Capture the cell that displays the provided text and extract its (X, Y) central coordinate. 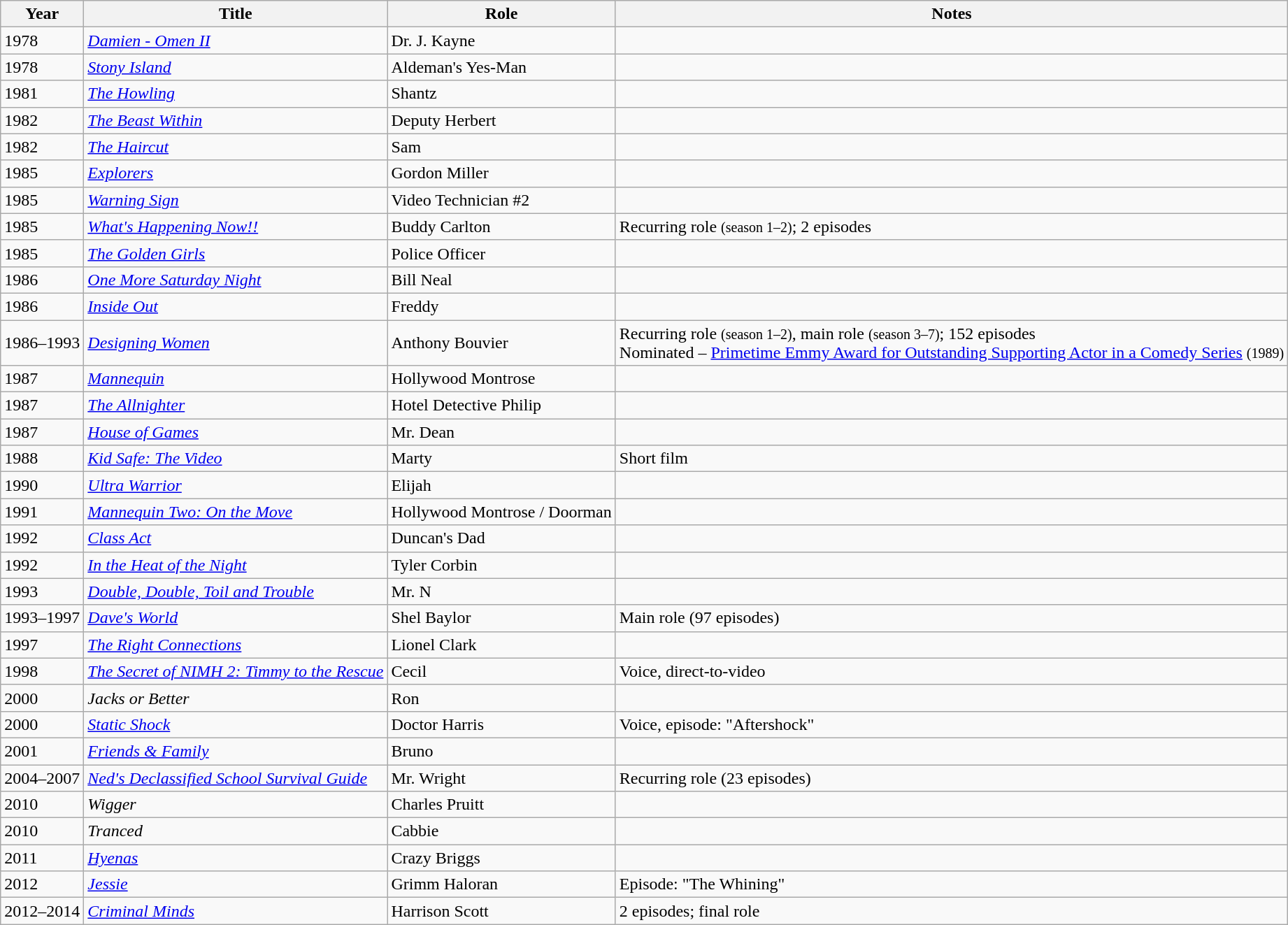
What's Happening Now!! (236, 227)
Bill Neal (501, 280)
Mr. Dean (501, 432)
2004–2007 (42, 778)
Jacks or Better (236, 698)
Recurring role (season 1–2); 2 episodes (951, 227)
Buddy Carlton (501, 227)
Shantz (501, 94)
2012 (42, 884)
Cabbie (501, 831)
Ultra Warrior (236, 485)
Freddy (501, 306)
Explorers (236, 173)
The Right Connections (236, 645)
Hyenas (236, 858)
1991 (42, 512)
Duncan's Dad (501, 538)
Tyler Corbin (501, 565)
Main role (97 episodes) (951, 618)
Doctor Harris (501, 724)
Crazy Briggs (501, 858)
1986–1993 (42, 343)
1988 (42, 459)
Recurring role (23 episodes) (951, 778)
Ned's Declassified School Survival Guide (236, 778)
Stony Island (236, 67)
2012–2014 (42, 911)
Bruno (501, 751)
Voice, episode: "Aftershock" (951, 724)
House of Games (236, 432)
Lionel Clark (501, 645)
Kid Safe: The Video (236, 459)
Episode: "The Whining" (951, 884)
Designing Women (236, 343)
1993 (42, 591)
One More Saturday Night (236, 280)
1981 (42, 94)
Title (236, 14)
The Golden Girls (236, 253)
Role (501, 14)
1998 (42, 671)
Voice, direct-to-video (951, 671)
The Beast Within (236, 120)
Wigger (236, 805)
Warning Sign (236, 200)
Charles Pruitt (501, 805)
1993–1997 (42, 618)
Deputy Herbert (501, 120)
Harrison Scott (501, 911)
Notes (951, 14)
Hollywood Montrose (501, 379)
Mr. Wright (501, 778)
Hotel Detective Philip (501, 406)
Anthony Bouvier (501, 343)
Hollywood Montrose / Doorman (501, 512)
The Haircut (236, 147)
1997 (42, 645)
Video Technician #2 (501, 200)
Mannequin (236, 379)
2 episodes; final role (951, 911)
Year (42, 14)
Elijah (501, 485)
2011 (42, 858)
1990 (42, 485)
Gordon Miller (501, 173)
Marty (501, 459)
Shel Baylor (501, 618)
Jessie (236, 884)
Mannequin Two: On the Move (236, 512)
Static Shock (236, 724)
2001 (42, 751)
Tranced (236, 831)
Aldeman's Yes-Man (501, 67)
In the Heat of the Night (236, 565)
Friends & Family (236, 751)
Double, Double, Toil and Trouble (236, 591)
Criminal Minds (236, 911)
Grimm Haloran (501, 884)
The Secret of NIMH 2: Timmy to the Rescue (236, 671)
Dr. J. Kayne (501, 41)
Police Officer (501, 253)
Inside Out (236, 306)
Mr. N (501, 591)
The Allnighter (236, 406)
Short film (951, 459)
The Howling (236, 94)
Class Act (236, 538)
Cecil (501, 671)
Sam (501, 147)
Damien - Omen II (236, 41)
Ron (501, 698)
Dave's World (236, 618)
